Find where the given text appears and provide that cell's center as (X, Y) coordinate. 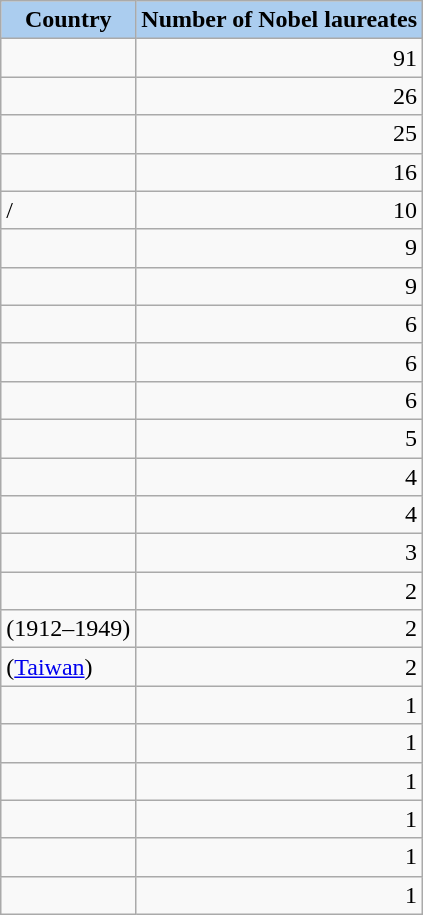
Number of Nobel laureates (280, 20)
5 (280, 438)
(1912–1949) (68, 629)
Country (68, 20)
16 (280, 172)
26 (280, 96)
10 (280, 210)
/ (68, 210)
(Taiwan) (68, 667)
3 (280, 553)
91 (280, 58)
25 (280, 134)
